Capture the cell that displays the provided text and extract its [X, Y] central coordinate. 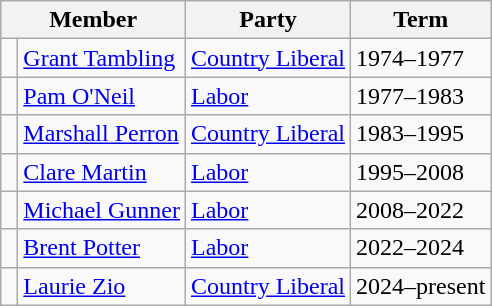
Grant Tambling [102, 58]
Marshall Perron [102, 134]
2024–present [421, 286]
2008–2022 [421, 210]
Michael Gunner [102, 210]
1974–1977 [421, 58]
Brent Potter [102, 248]
2022–2024 [421, 248]
1977–1983 [421, 96]
Member [94, 20]
Term [421, 20]
1983–1995 [421, 134]
Party [268, 20]
Pam O'Neil [102, 96]
1995–2008 [421, 172]
Clare Martin [102, 172]
Laurie Zio [102, 286]
